Provide the [X, Y] coordinate of the cell's center where the given text is located.  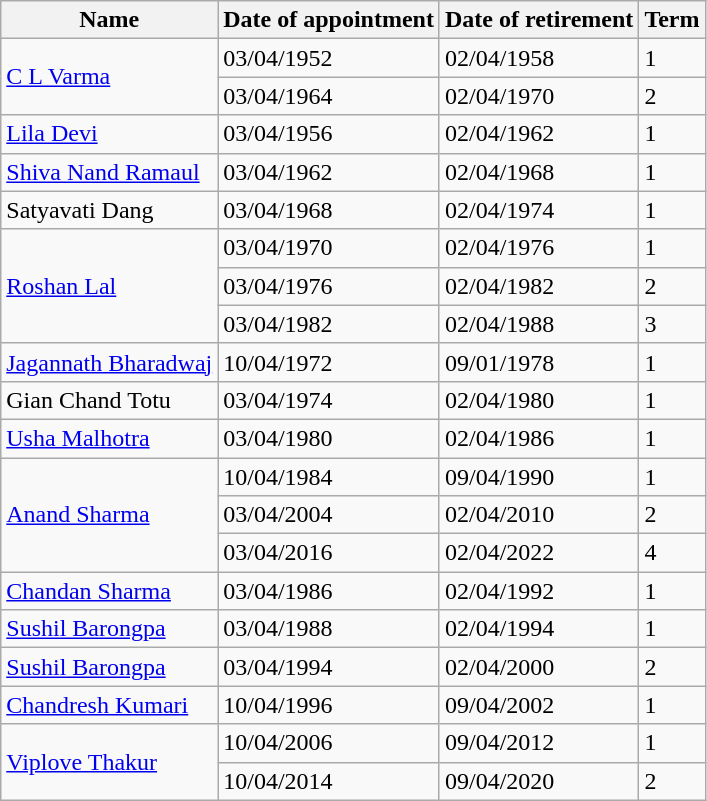
03/04/1952 [329, 58]
02/04/1968 [538, 172]
02/04/1958 [538, 58]
Jagannath Bharadwaj [110, 362]
03/04/1964 [329, 96]
Term [672, 20]
Usha Malhotra [110, 438]
02/04/1994 [538, 629]
02/04/1992 [538, 591]
02/04/1986 [538, 438]
02/04/2022 [538, 553]
10/04/1984 [329, 477]
02/04/1962 [538, 134]
Roshan Lal [110, 286]
10/04/1996 [329, 705]
03/04/1986 [329, 591]
03/04/2004 [329, 515]
Anand Sharma [110, 515]
03/04/1976 [329, 286]
02/04/1982 [538, 286]
03/04/1956 [329, 134]
Chandan Sharma [110, 591]
03/04/1988 [329, 629]
Date of appointment [329, 20]
09/04/2020 [538, 781]
3 [672, 324]
10/04/1972 [329, 362]
C L Varma [110, 77]
03/04/1974 [329, 400]
03/04/2016 [329, 553]
4 [672, 553]
02/04/1980 [538, 400]
Name [110, 20]
03/04/1982 [329, 324]
Lila Devi [110, 134]
Viplove Thakur [110, 762]
Satyavati Dang [110, 210]
02/04/1988 [538, 324]
10/04/2014 [329, 781]
09/04/1990 [538, 477]
03/04/1962 [329, 172]
03/04/1968 [329, 210]
Date of retirement [538, 20]
Shiva Nand Ramaul [110, 172]
03/04/1994 [329, 667]
10/04/2006 [329, 743]
02/04/1976 [538, 248]
Gian Chand Totu [110, 400]
03/04/1980 [329, 438]
02/04/1974 [538, 210]
09/01/1978 [538, 362]
02/04/2000 [538, 667]
09/04/2002 [538, 705]
02/04/2010 [538, 515]
09/04/2012 [538, 743]
02/04/1970 [538, 96]
03/04/1970 [329, 248]
Chandresh Kumari [110, 705]
